Extract the (x, y) coordinate from the center of the cell holding the provided text.  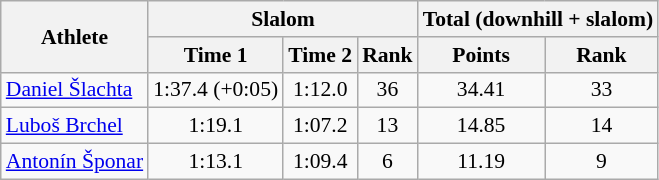
1:13.1 (216, 162)
33 (602, 90)
6 (388, 162)
Slalom (282, 19)
Daniel Šlachta (74, 90)
Antonín Šponar (74, 162)
1:37.4 (+0:05) (216, 90)
14.85 (482, 126)
Time 2 (320, 55)
14 (602, 126)
1:12.0 (320, 90)
Points (482, 55)
11.19 (482, 162)
36 (388, 90)
13 (388, 126)
34.41 (482, 90)
Athlete (74, 36)
1:07.2 (320, 126)
9 (602, 162)
1:09.4 (320, 162)
1:19.1 (216, 126)
Time 1 (216, 55)
Luboš Brchel (74, 126)
Total (downhill + slalom) (538, 19)
